Extract the (X, Y) coordinate from the center of the cell holding the provided text.  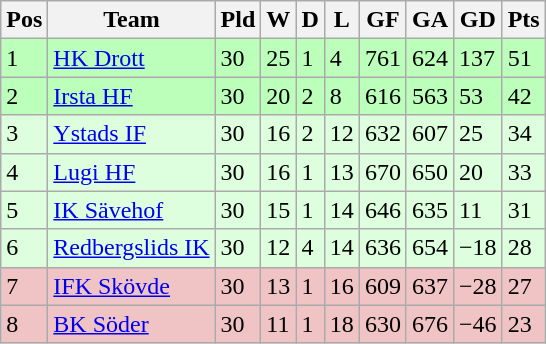
Pld (238, 20)
HK Drott (132, 58)
Ystads IF (132, 134)
−18 (478, 248)
624 (430, 58)
670 (382, 172)
42 (524, 96)
34 (524, 134)
Pts (524, 20)
650 (430, 172)
33 (524, 172)
IK Sävehof (132, 210)
637 (430, 286)
Pos (24, 20)
7 (24, 286)
51 (524, 58)
W (278, 20)
654 (430, 248)
15 (278, 210)
5 (24, 210)
53 (478, 96)
−28 (478, 286)
Team (132, 20)
BK Söder (132, 324)
IFK Skövde (132, 286)
GF (382, 20)
6 (24, 248)
609 (382, 286)
636 (382, 248)
761 (382, 58)
3 (24, 134)
−46 (478, 324)
646 (382, 210)
563 (430, 96)
Redbergslids IK (132, 248)
L (342, 20)
23 (524, 324)
676 (430, 324)
D (310, 20)
31 (524, 210)
28 (524, 248)
27 (524, 286)
607 (430, 134)
Irsta HF (132, 96)
137 (478, 58)
GD (478, 20)
616 (382, 96)
Lugi HF (132, 172)
635 (430, 210)
18 (342, 324)
632 (382, 134)
GA (430, 20)
630 (382, 324)
